Capture the cell that displays the provided text and extract its (x, y) central coordinate. 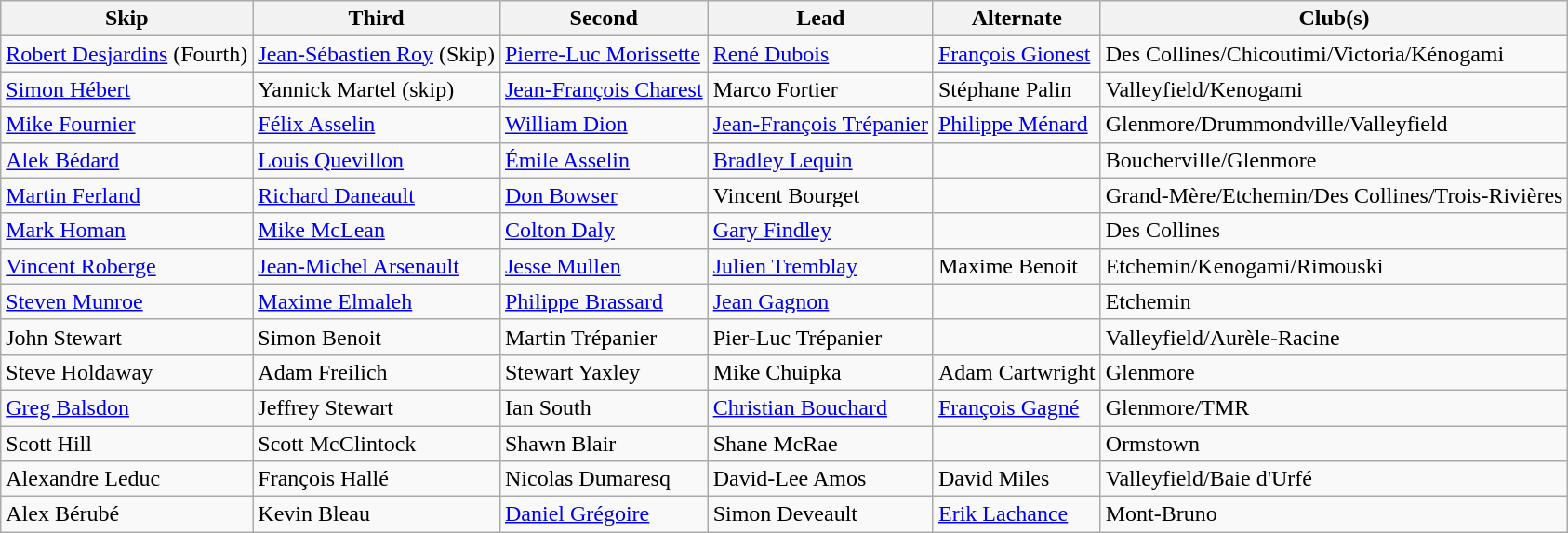
Etchemin/Kenogami/Rimouski (1334, 266)
Jean-François Trépanier (820, 125)
Philippe Ménard (1017, 125)
Julien Tremblay (820, 266)
Louis Quevillon (377, 160)
François Hallé (377, 479)
Richard Daneault (377, 195)
Lead (820, 19)
Glenmore/TMR (1334, 407)
David-Lee Amos (820, 479)
Stéphane Palin (1017, 89)
Des Collines/Chicoutimi/Victoria/Kénogami (1334, 54)
Robert Desjardins (Fourth) (126, 54)
Adam Cartwright (1017, 372)
Pierre-Luc Morissette (604, 54)
John Stewart (126, 337)
Bradley Lequin (820, 160)
Simon Deveault (820, 514)
Shawn Blair (604, 444)
Mike Fournier (126, 125)
Jean-Sébastien Roy (Skip) (377, 54)
Alex Bérubé (126, 514)
Yannick Martel (skip) (377, 89)
René Dubois (820, 54)
Skip (126, 19)
Alternate (1017, 19)
Jeffrey Stewart (377, 407)
Vincent Bourget (820, 195)
Jesse Mullen (604, 266)
William Dion (604, 125)
Colton Daly (604, 231)
Valleyfield/Aurèle-Racine (1334, 337)
Martin Ferland (126, 195)
Third (377, 19)
Erik Lachance (1017, 514)
Simon Hébert (126, 89)
Jean Gagnon (820, 301)
Kevin Bleau (377, 514)
Christian Bouchard (820, 407)
Félix Asselin (377, 125)
Scott Hill (126, 444)
Club(s) (1334, 19)
Des Collines (1334, 231)
Boucherville/Glenmore (1334, 160)
Maxime Elmaleh (377, 301)
Martin Trépanier (604, 337)
Gary Findley (820, 231)
François Gionest (1017, 54)
Philippe Brassard (604, 301)
Daniel Grégoire (604, 514)
Mark Homan (126, 231)
Adam Freilich (377, 372)
Valleyfield/Kenogami (1334, 89)
Scott McClintock (377, 444)
Mont-Bruno (1334, 514)
Valleyfield/Baie d'Urfé (1334, 479)
Pier-Luc Trépanier (820, 337)
Alexandre Leduc (126, 479)
Ian South (604, 407)
Marco Fortier (820, 89)
Stewart Yaxley (604, 372)
Second (604, 19)
Steven Munroe (126, 301)
Jean-François Charest (604, 89)
Glenmore (1334, 372)
Steve Holdaway (126, 372)
Simon Benoit (377, 337)
Don Bowser (604, 195)
Shane McRae (820, 444)
Greg Balsdon (126, 407)
Mike McLean (377, 231)
François Gagné (1017, 407)
Grand-Mère/Etchemin/Des Collines/Trois-Rivières (1334, 195)
Jean-Michel Arsenault (377, 266)
Ormstown (1334, 444)
Maxime Benoit (1017, 266)
Émile Asselin (604, 160)
David Miles (1017, 479)
Vincent Roberge (126, 266)
Etchemin (1334, 301)
Alek Bédard (126, 160)
Mike Chuipka (820, 372)
Nicolas Dumaresq (604, 479)
Glenmore/Drummondville/Valleyfield (1334, 125)
